Extract the [x, y] coordinate from the center of the cell holding the provided text.  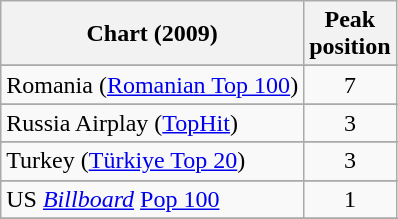
Chart (2009) [152, 34]
7 [350, 85]
1 [350, 199]
Peakposition [350, 34]
Romania (Romanian Top 100) [152, 85]
Russia Airplay (TopHit) [152, 123]
US Billboard Pop 100 [152, 199]
Turkey (Türkiye Top 20) [152, 161]
